Provide the (x, y) coordinate of the cell's center where the given text is located.  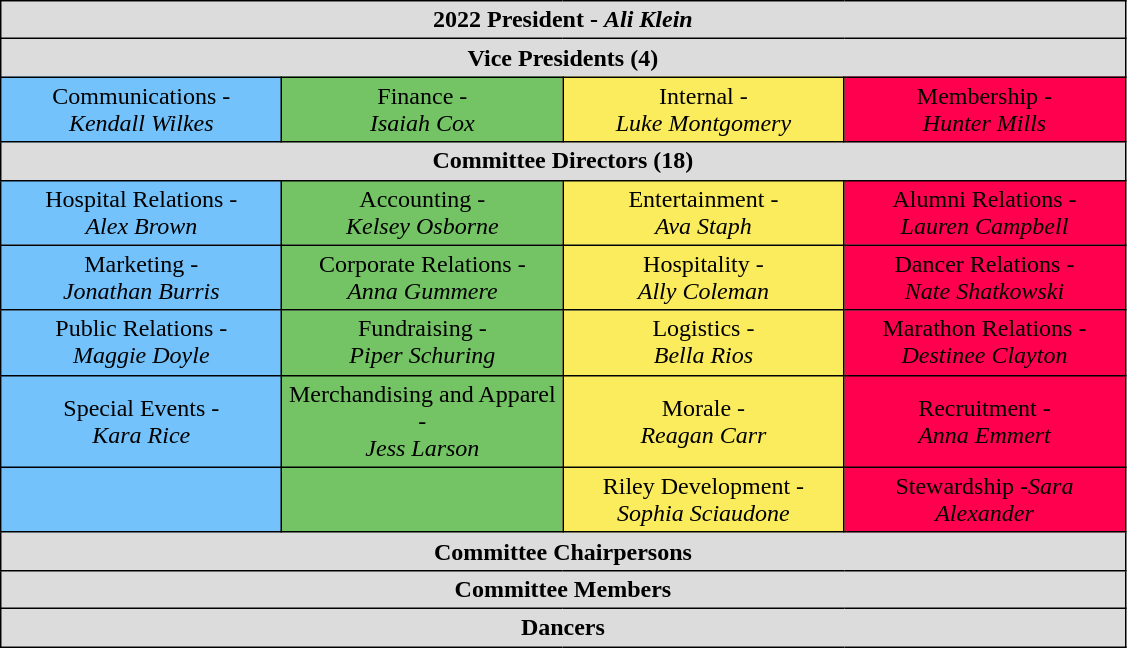
Dancers (563, 627)
2022 President - Ali Klein (563, 20)
Entertainment -Ava Staph (704, 212)
Finance -Isaiah Cox (422, 110)
Stewardship -Sara Alexander (984, 500)
Logistics -Bella Rios (704, 342)
Dancer Relations -Nate Shatkowski (984, 278)
Internal -Luke Montgomery (704, 110)
Fundraising -Piper Schuring (422, 342)
Committee Directors (18) (563, 161)
Riley Development -Sophia Sciaudone (704, 500)
Accounting -Kelsey Osborne (422, 212)
Membership -Hunter Mills (984, 110)
Vice Presidents (4) (563, 58)
Marathon Relations -Destinee Clayton (984, 342)
Committee Chairpersons (563, 551)
Hospital Relations -Alex Brown (142, 212)
Recruitment -Anna Emmert (984, 421)
Merchandising and Apparel -Jess Larson (422, 421)
Alumni Relations -Lauren Campbell (984, 212)
Corporate Relations -Anna Gummere (422, 278)
Special Events -Kara Rice (142, 421)
Public Relations -Maggie Doyle (142, 342)
Marketing -Jonathan Burris (142, 278)
Hospitality -Ally Coleman (704, 278)
Committee Members (563, 589)
Communications -Kendall Wilkes (142, 110)
Morale -Reagan Carr (704, 421)
